Find where the given text appears and provide that cell's center as (X, Y) coordinate. 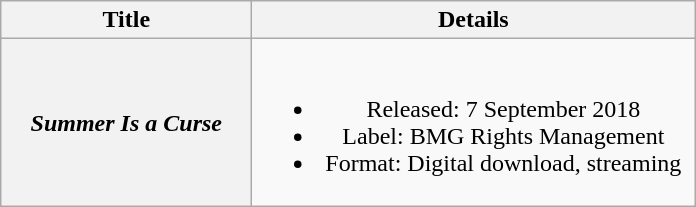
Details (474, 20)
Released: 7 September 2018Label: BMG Rights ManagementFormat: Digital download, streaming (474, 122)
Title (126, 20)
Summer Is a Curse (126, 122)
